For the text-containing cell, return its midpoint in (x, y) coordinate format. 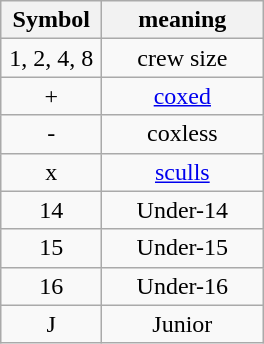
x (52, 172)
Under-16 (182, 286)
1, 2, 4, 8 (52, 58)
+ (52, 96)
meaning (182, 20)
16 (52, 286)
Junior (182, 324)
coxless (182, 134)
Under-14 (182, 210)
14 (52, 210)
sculls (182, 172)
J (52, 324)
crew size (182, 58)
coxed (182, 96)
Symbol (52, 20)
- (52, 134)
Under-15 (182, 248)
15 (52, 248)
